Capture the cell that displays the provided text and extract its [X, Y] central coordinate. 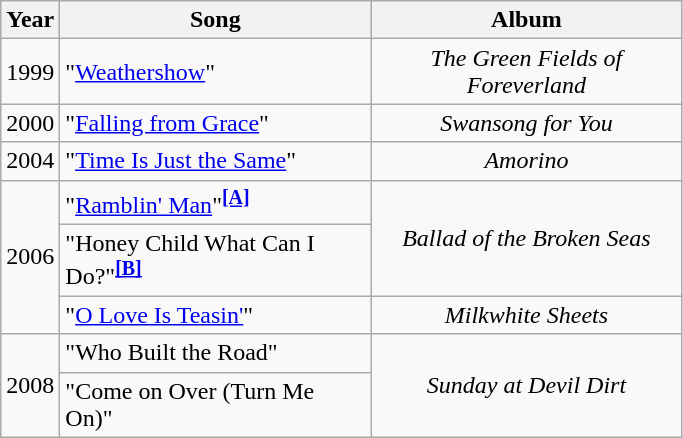
"Time Is Just the Same" [216, 161]
"Who Built the Road" [216, 353]
Amorino [526, 161]
"Ramblin' Man"[A] [216, 202]
2006 [30, 257]
"Honey Child What Can I Do?"[B] [216, 261]
Sunday at Devil Dirt [526, 386]
2000 [30, 123]
Year [30, 20]
Swansong for You [526, 123]
"Weathershow" [216, 72]
Milkwhite Sheets [526, 315]
Song [216, 20]
2004 [30, 161]
1999 [30, 72]
Album [526, 20]
The Green Fields of Foreverland [526, 72]
"Come on Over (Turn Me On)" [216, 404]
Ballad of the Broken Seas [526, 238]
"O Love Is Teasin'" [216, 315]
"Falling from Grace" [216, 123]
2008 [30, 386]
